Return the [X, Y] coordinate for the center point of the cell that contains the specified text.  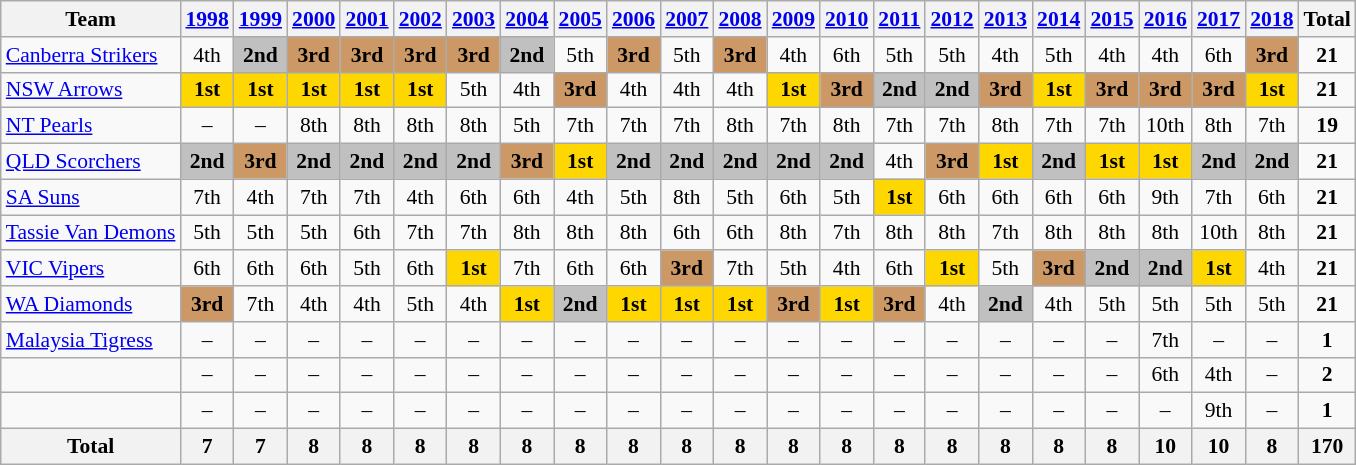
2000 [314, 19]
2014 [1058, 19]
2003 [474, 19]
2015 [1112, 19]
QLD Scorchers [91, 162]
2001 [366, 19]
2012 [952, 19]
2004 [526, 19]
Team [91, 19]
VIC Vipers [91, 269]
NT Pearls [91, 126]
Malaysia Tigress [91, 340]
2018 [1272, 19]
1999 [260, 19]
2010 [846, 19]
2017 [1218, 19]
2002 [420, 19]
2009 [794, 19]
2016 [1166, 19]
2008 [740, 19]
SA Suns [91, 197]
2007 [686, 19]
Canberra Strikers [91, 55]
19 [1328, 126]
NSW Arrows [91, 90]
1998 [206, 19]
2013 [1006, 19]
2005 [580, 19]
2006 [634, 19]
2011 [899, 19]
170 [1328, 447]
WA Diamonds [91, 304]
Tassie Van Demons [91, 233]
2 [1328, 375]
